Search for the cell housing the specified text and yield its [X, Y] center coordinate. 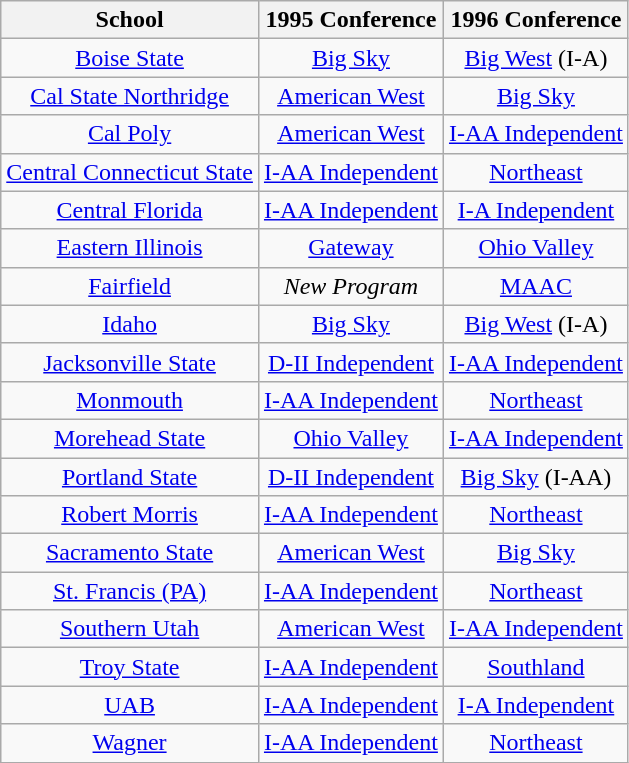
MAAC [536, 286]
1995 Conference [350, 20]
Big Sky (I-AA) [536, 477]
Wagner [130, 743]
Morehead State [130, 438]
Portland State [130, 477]
Cal Poly [130, 134]
Troy State [130, 667]
Monmouth [130, 400]
Central Connecticut State [130, 172]
Jacksonville State [130, 362]
New Program [350, 286]
Idaho [130, 324]
Boise State [130, 58]
Sacramento State [130, 553]
Southland [536, 667]
Fairfield [130, 286]
Southern Utah [130, 629]
Central Florida [130, 210]
1996 Conference [536, 20]
Robert Morris [130, 515]
UAB [130, 705]
School [130, 20]
Cal State Northridge [130, 96]
Eastern Illinois [130, 248]
St. Francis (PA) [130, 591]
Gateway [350, 248]
